For the text-containing cell, return its midpoint in (X, Y) coordinate format. 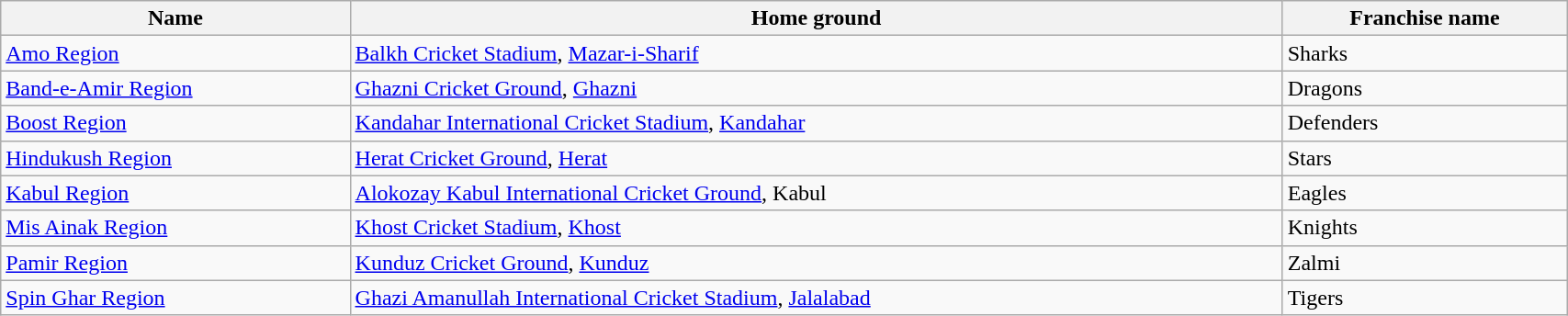
Ghazi Amanullah International Cricket Stadium, Jalalabad (816, 298)
Hindukush Region (175, 158)
Sharks (1424, 53)
Kunduz Cricket Ground, Kunduz (816, 263)
Knights (1424, 228)
Dragons (1424, 88)
Defenders (1424, 123)
Zalmi (1424, 263)
Kandahar International Cricket Stadium, Kandahar (816, 123)
Mis Ainak Region (175, 228)
Name (175, 18)
Pamir Region (175, 263)
Ghazni Cricket Ground, Ghazni (816, 88)
Tigers (1424, 298)
Boost Region (175, 123)
Khost Cricket Stadium, Khost (816, 228)
Franchise name (1424, 18)
Amo Region (175, 53)
Alokozay Kabul International Cricket Ground, Kabul (816, 193)
Stars (1424, 158)
Kabul Region (175, 193)
Balkh Cricket Stadium, Mazar-i-Sharif (816, 53)
Herat Cricket Ground, Herat (816, 158)
Band-e-Amir Region (175, 88)
Spin Ghar Region (175, 298)
Eagles (1424, 193)
Home ground (816, 18)
